Pinpoint the cell where the given text exists, returning its (x, y) midpoint coordinate. 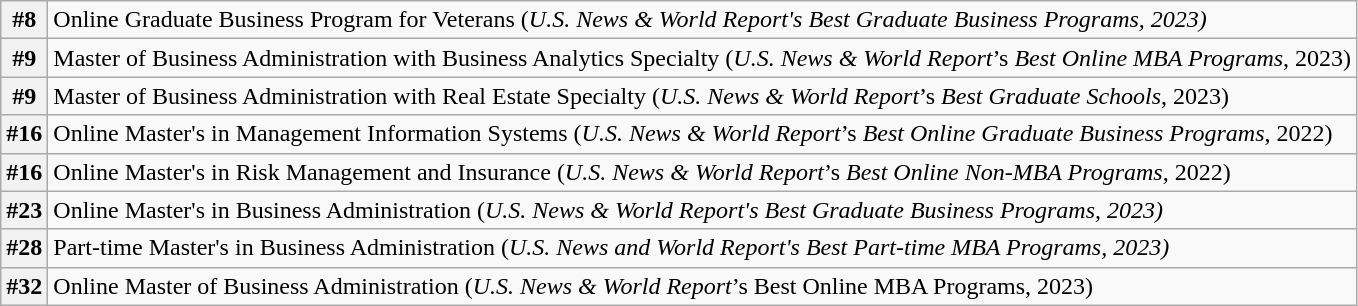
Online Master's in Management Information Systems (U.S. News & World Report’s Best Online Graduate Business Programs, 2022) (702, 134)
Online Graduate Business Program for Veterans (U.S. News & World Report's Best Graduate Business Programs, 2023) (702, 20)
Online Master's in Business Administration (U.S. News & World Report's Best Graduate Business Programs, 2023) (702, 210)
#23 (24, 210)
Master of Business Administration with Business Analytics Specialty (U.S. News & World Report’s Best Online MBA Programs, 2023) (702, 58)
Online Master's in Risk Management and Insurance (U.S. News & World Report’s Best Online Non-MBA Programs, 2022) (702, 172)
#8 (24, 20)
Online Master of Business Administration (U.S. News & World Report’s Best Online MBA Programs, 2023) (702, 286)
Master of Business Administration with Real Estate Specialty (U.S. News & World Report’s Best Graduate Schools, 2023) (702, 96)
#28 (24, 248)
#32 (24, 286)
Part-time Master's in Business Administration (U.S. News and World Report's Best Part-time MBA Programs, 2023) (702, 248)
